Detect which cell encompasses the target text, then output its [x, y] center coordinate. 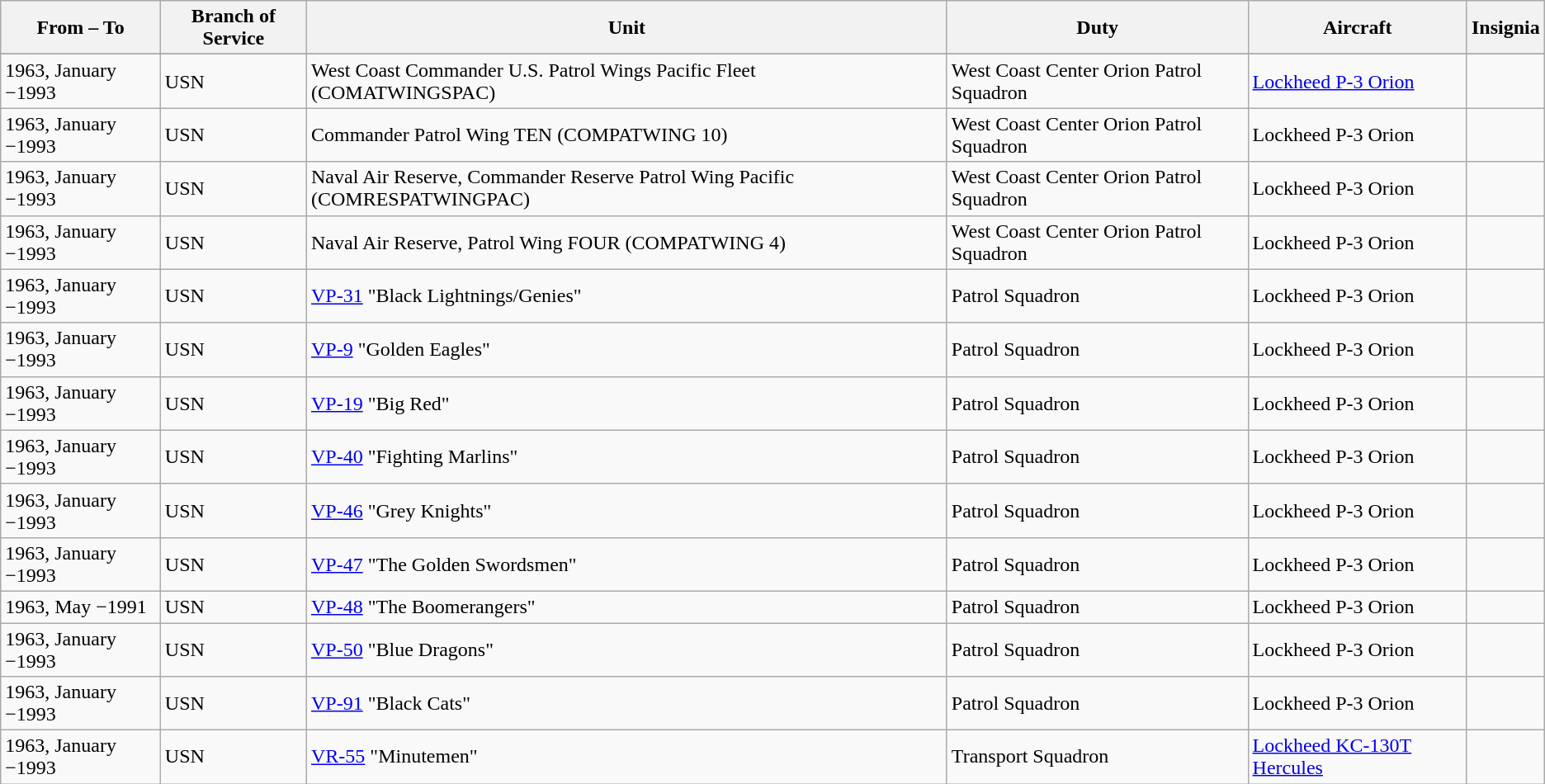
VP-91 "Black Cats" [626, 703]
VR-55 "Minutemen" [626, 758]
Aircraft [1357, 28]
VP-50 "Blue Dragons" [626, 649]
VP-48 "The Boomerangers" [626, 607]
Transport Squadron [1098, 758]
Unit [626, 28]
Insignia [1505, 28]
VP-31 "Black Lightnings/Genies" [626, 295]
Naval Air Reserve, Patrol Wing FOUR (COMPATWING 4) [626, 243]
Naval Air Reserve, Commander Reserve Patrol Wing Pacific (COMRESPATWINGPAC) [626, 188]
VP-19 "Big Red" [626, 403]
VP-46 "Grey Knights" [626, 510]
Lockheed KC-130T Hercules [1357, 758]
VP-9 "Golden Eagles" [626, 350]
Commander Patrol Wing TEN (COMPATWING 10) [626, 135]
VP-40 "Fighting Marlins" [626, 457]
From – To [81, 28]
Branch of Service [233, 28]
VP-47 "The Golden Swordsmen" [626, 564]
West Coast Commander U.S. Patrol Wings Pacific Fleet (COMATWINGSPAC) [626, 81]
1963, May −1991 [81, 607]
Duty [1098, 28]
